Find where the given text appears and provide that cell's center as (x, y) coordinate. 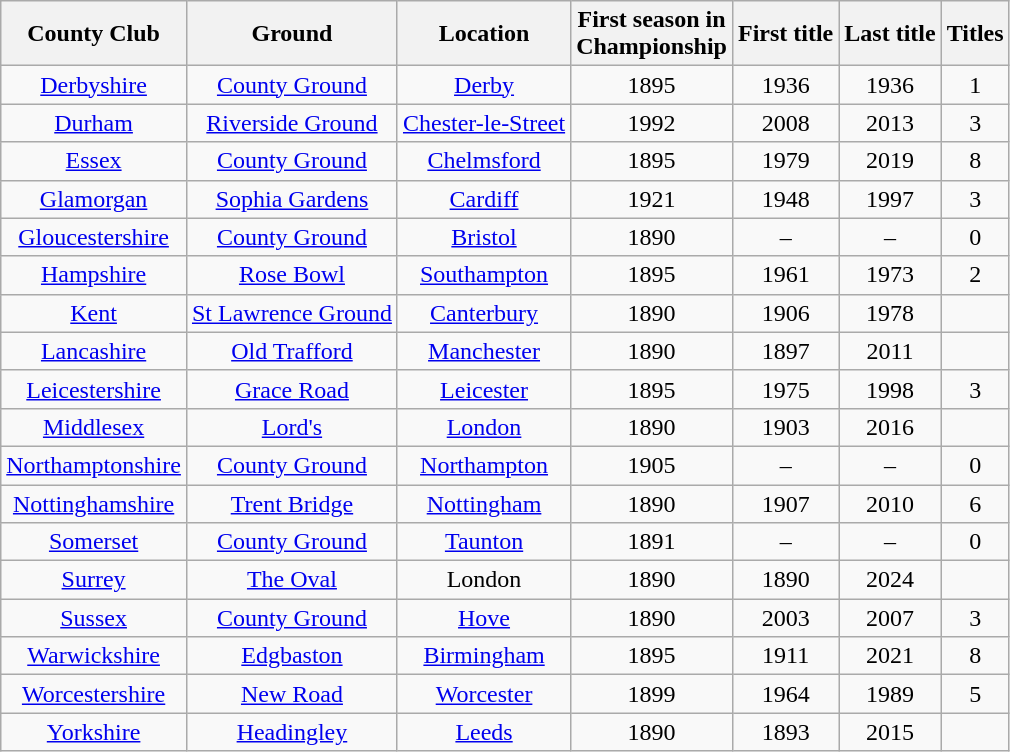
Sophia Gardens (292, 199)
6 (975, 503)
1997 (890, 199)
Headingley (292, 732)
Northamptonshire (94, 465)
1975 (785, 389)
1989 (890, 694)
1903 (785, 427)
Surrey (94, 580)
Leicester (484, 389)
Bristol (484, 237)
Birmingham (484, 656)
Glamorgan (94, 199)
Hove (484, 618)
5 (975, 694)
2019 (890, 161)
Last title (890, 34)
1 (975, 85)
Northampton (484, 465)
Chelmsford (484, 161)
Manchester (484, 351)
Grace Road (292, 389)
2011 (890, 351)
1998 (890, 389)
New Road (292, 694)
2016 (890, 427)
2007 (890, 618)
Somerset (94, 542)
Location (484, 34)
Southampton (484, 275)
St Lawrence Ground (292, 313)
Chester-le-Street (484, 123)
2024 (890, 580)
Ground (292, 34)
Cardiff (484, 199)
Titles (975, 34)
First title (785, 34)
1964 (785, 694)
First season in Championship (652, 34)
Trent Bridge (292, 503)
Leicestershire (94, 389)
Lancashire (94, 351)
1907 (785, 503)
1973 (890, 275)
Nottinghamshire (94, 503)
Taunton (484, 542)
2010 (890, 503)
Canterbury (484, 313)
Worcester (484, 694)
Yorkshire (94, 732)
Riverside Ground (292, 123)
The Oval (292, 580)
2013 (890, 123)
Kent (94, 313)
1906 (785, 313)
Lord's (292, 427)
2003 (785, 618)
Essex (94, 161)
1911 (785, 656)
1897 (785, 351)
Edgbaston (292, 656)
Gloucestershire (94, 237)
1979 (785, 161)
1978 (890, 313)
Rose Bowl (292, 275)
1992 (652, 123)
Nottingham (484, 503)
Hampshire (94, 275)
Derby (484, 85)
1893 (785, 732)
Middlesex (94, 427)
Derbyshire (94, 85)
Old Trafford (292, 351)
Sussex (94, 618)
Leeds (484, 732)
1899 (652, 694)
1905 (652, 465)
2 (975, 275)
1891 (652, 542)
2015 (890, 732)
2021 (890, 656)
County Club (94, 34)
Durham (94, 123)
Worcestershire (94, 694)
1961 (785, 275)
1921 (652, 199)
1948 (785, 199)
Warwickshire (94, 656)
2008 (785, 123)
